Provide the (x, y) coordinate of the cell's center where the given text is located.  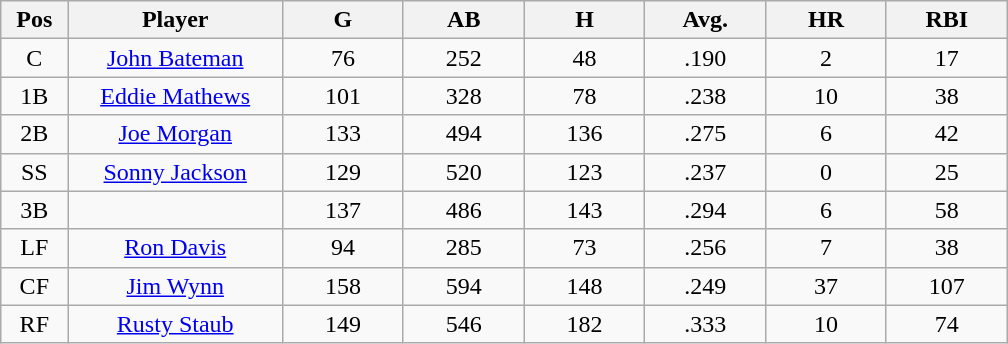
101 (344, 96)
HR (826, 20)
Pos (34, 20)
Sonny Jackson (176, 172)
74 (946, 324)
7 (826, 248)
2B (34, 134)
2 (826, 58)
133 (344, 134)
123 (584, 172)
Rusty Staub (176, 324)
Ron Davis (176, 248)
H (584, 20)
John Bateman (176, 58)
0 (826, 172)
1B (34, 96)
3B (34, 210)
486 (464, 210)
Jim Wynn (176, 286)
17 (946, 58)
.237 (706, 172)
328 (464, 96)
129 (344, 172)
G (344, 20)
Joe Morgan (176, 134)
LF (34, 248)
158 (344, 286)
CF (34, 286)
25 (946, 172)
182 (584, 324)
AB (464, 20)
285 (464, 248)
149 (344, 324)
Eddie Mathews (176, 96)
143 (584, 210)
RBI (946, 20)
94 (344, 248)
148 (584, 286)
.333 (706, 324)
136 (584, 134)
594 (464, 286)
.256 (706, 248)
37 (826, 286)
.190 (706, 58)
137 (344, 210)
78 (584, 96)
73 (584, 248)
Avg. (706, 20)
Player (176, 20)
546 (464, 324)
.249 (706, 286)
.238 (706, 96)
252 (464, 58)
42 (946, 134)
.275 (706, 134)
58 (946, 210)
.294 (706, 210)
76 (344, 58)
107 (946, 286)
RF (34, 324)
48 (584, 58)
SS (34, 172)
C (34, 58)
520 (464, 172)
494 (464, 134)
